For the text-containing cell, return its midpoint in (X, Y) coordinate format. 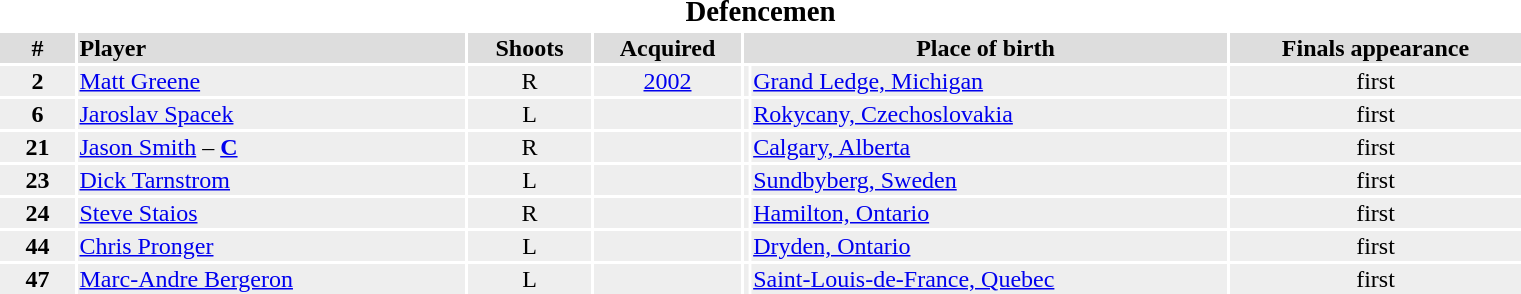
47 (38, 279)
Marc-Andre Bergeron (272, 279)
Jaroslav Spacek (272, 114)
# (38, 48)
Shoots (530, 48)
6 (38, 114)
24 (38, 213)
21 (38, 147)
Jason Smith – C (272, 147)
Steve Staios (272, 213)
2 (38, 81)
Hamilton, Ontario (990, 213)
Dryden, Ontario (990, 246)
2002 (668, 81)
Saint-Louis-de-France, Quebec (990, 279)
Grand Ledge, Michigan (990, 81)
Player (272, 48)
Place of birth (986, 48)
Sundbyberg, Sweden (990, 180)
Finals appearance (1376, 48)
Rokycany, Czechoslovakia (990, 114)
44 (38, 246)
Dick Tarnstrom (272, 180)
Matt Greene (272, 81)
Calgary, Alberta (990, 147)
Chris Pronger (272, 246)
Acquired (668, 48)
23 (38, 180)
